Pinpoint the cell where the given text exists, returning its (x, y) midpoint coordinate. 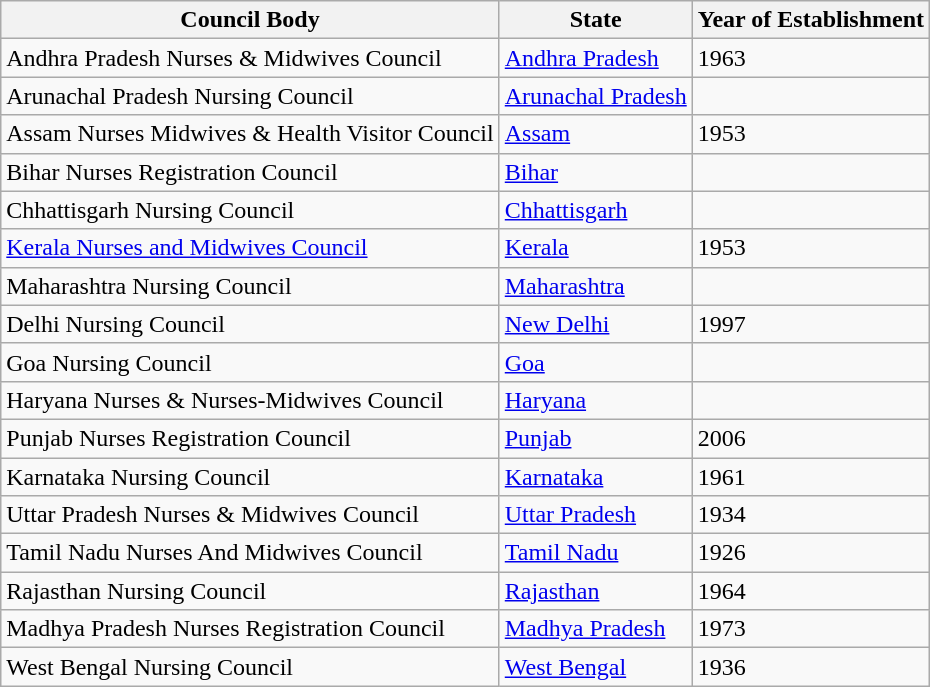
Tamil Nadu (596, 553)
Karnataka Nursing Council (250, 477)
Arunachal Pradesh Nursing Council (250, 96)
Kerala Nurses and Midwives Council (250, 248)
Uttar Pradesh (596, 515)
Kerala (596, 248)
Council Body (250, 20)
Bihar (596, 172)
1963 (810, 58)
Andhra Pradesh (596, 58)
Madhya Pradesh Nurses Registration Council (250, 629)
West Bengal (596, 667)
Maharashtra Nursing Council (250, 286)
Maharashtra (596, 286)
New Delhi (596, 324)
Delhi Nursing Council (250, 324)
Haryana Nurses & Nurses-Midwives Council (250, 400)
Year of Establishment (810, 20)
Punjab Nurses Registration Council (250, 438)
Punjab (596, 438)
Tamil Nadu Nurses And Midwives Council (250, 553)
Chhattisgarh (596, 210)
Goa Nursing Council (250, 362)
Goa (596, 362)
Rajasthan Nursing Council (250, 591)
Assam Nurses Midwives & Health Visitor Council (250, 134)
1961 (810, 477)
1997 (810, 324)
Chhattisgarh Nursing Council (250, 210)
2006 (810, 438)
Haryana (596, 400)
Rajasthan (596, 591)
Bihar Nurses Registration Council (250, 172)
Uttar Pradesh Nurses & Midwives Council (250, 515)
Andhra Pradesh Nurses & Midwives Council (250, 58)
Madhya Pradesh (596, 629)
State (596, 20)
Karnataka (596, 477)
1936 (810, 667)
Arunachal Pradesh (596, 96)
1964 (810, 591)
West Bengal Nursing Council (250, 667)
Assam (596, 134)
1973 (810, 629)
1934 (810, 515)
1926 (810, 553)
